Pinpoint the cell where the given text exists, returning its [X, Y] midpoint coordinate. 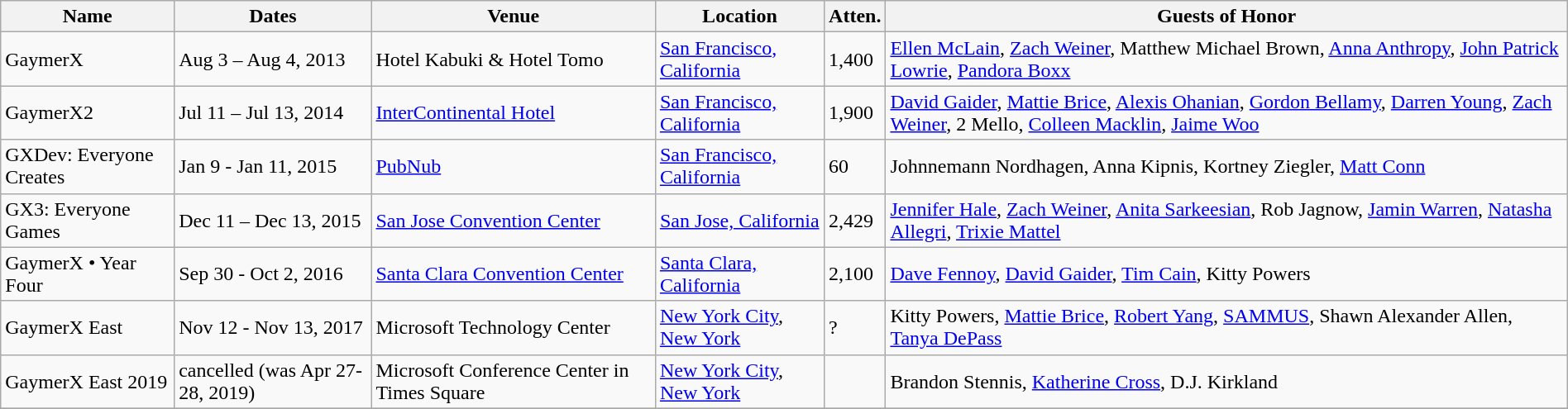
Ellen McLain, Zach Weiner, Matthew Michael Brown, Anna Anthropy, John Patrick Lowrie, Pandora Boxx [1226, 59]
GXDev: Everyone Creates [88, 167]
Microsoft Technology Center [513, 327]
Jan 9 - Jan 11, 2015 [273, 167]
60 [855, 167]
San Jose Convention Center [513, 220]
2,100 [855, 274]
Dec 11 – Dec 13, 2015 [273, 220]
GaymerX [88, 59]
GaymerX2 [88, 112]
Nov 12 - Nov 13, 2017 [273, 327]
PubNub [513, 167]
InterContinental Hotel [513, 112]
Aug 3 – Aug 4, 2013 [273, 59]
Venue [513, 17]
Jul 11 – Jul 13, 2014 [273, 112]
Kitty Powers, Mattie Brice, Robert Yang, SAMMUS, Shawn Alexander Allen, Tanya DePass [1226, 327]
David Gaider, Mattie Brice, Alexis Ohanian, Gordon Bellamy, Darren Young, Zach Weiner, 2 Mello, Colleen Macklin, Jaime Woo [1226, 112]
Santa Clara, California [739, 274]
Sep 30 - Oct 2, 2016 [273, 274]
Hotel Kabuki & Hotel Tomo [513, 59]
Guests of Honor [1226, 17]
Location [739, 17]
2,429 [855, 220]
GaymerX • Year Four [88, 274]
Dates [273, 17]
San Jose, California [739, 220]
GaymerX East [88, 327]
Microsoft Conference Center in Times Square [513, 382]
GX3: Everyone Games [88, 220]
cancelled (was Apr 27-28, 2019) [273, 382]
Brandon Stennis, Katherine Cross, D.J. Kirkland [1226, 382]
1,900 [855, 112]
Santa Clara Convention Center [513, 274]
Johnnemann Nordhagen, Anna Kipnis, Kortney Ziegler, Matt Conn [1226, 167]
Name [88, 17]
1,400 [855, 59]
? [855, 327]
GaymerX East 2019 [88, 382]
Jennifer Hale, Zach Weiner, Anita Sarkeesian, Rob Jagnow, Jamin Warren, Natasha Allegri, Trixie Mattel [1226, 220]
Dave Fennoy, David Gaider, Tim Cain, Kitty Powers [1226, 274]
Atten. [855, 17]
